Extract the [x, y] coordinate from the center of the cell holding the provided text.  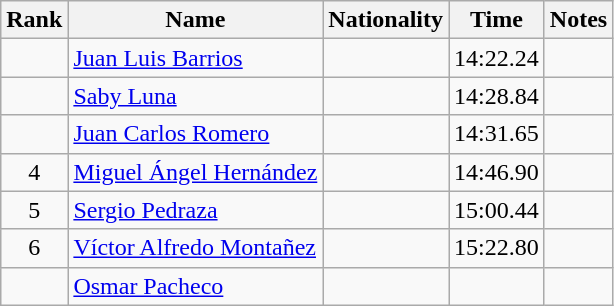
Notes [578, 20]
Nationality [386, 20]
4 [34, 172]
Saby Luna [196, 96]
Juan Luis Barrios [196, 58]
Juan Carlos Romero [196, 134]
Sergio Pedraza [196, 210]
6 [34, 248]
14:22.24 [497, 58]
Víctor Alfredo Montañez [196, 248]
14:46.90 [497, 172]
15:22.80 [497, 248]
Time [497, 20]
14:28.84 [497, 96]
15:00.44 [497, 210]
Osmar Pacheco [196, 286]
Rank [34, 20]
14:31.65 [497, 134]
5 [34, 210]
Name [196, 20]
Miguel Ángel Hernández [196, 172]
